Search for the cell housing the specified text and yield its [x, y] center coordinate. 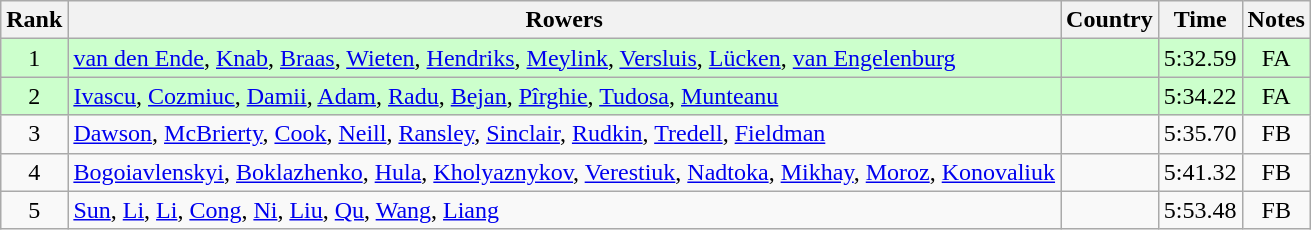
van den Ende, Knab, Braas, Wieten, Hendriks, Meylink, Versluis, Lücken, van Engelenburg [564, 58]
Time [1200, 20]
5:32.59 [1200, 58]
5:34.22 [1200, 96]
Notes [1276, 20]
Bogoiavlenskyi, Boklazhenko, Hula, Kholyaznykov, Verestiuk, Nadtoka, Mikhay, Moroz, Konovaliuk [564, 172]
5:35.70 [1200, 134]
Dawson, McBrierty, Cook, Neill, Ransley, Sinclair, Rudkin, Tredell, Fieldman [564, 134]
Sun, Li, Li, Cong, Ni, Liu, Qu, Wang, Liang [564, 210]
Ivascu, Cozmiuc, Damii, Adam, Radu, Bejan, Pîrghie, Tudosa, Munteanu [564, 96]
4 [34, 172]
Country [1110, 20]
Rank [34, 20]
3 [34, 134]
5 [34, 210]
Rowers [564, 20]
5:53.48 [1200, 210]
5:41.32 [1200, 172]
1 [34, 58]
2 [34, 96]
